Provide the [x, y] coordinate of the cell's center where the given text is located.  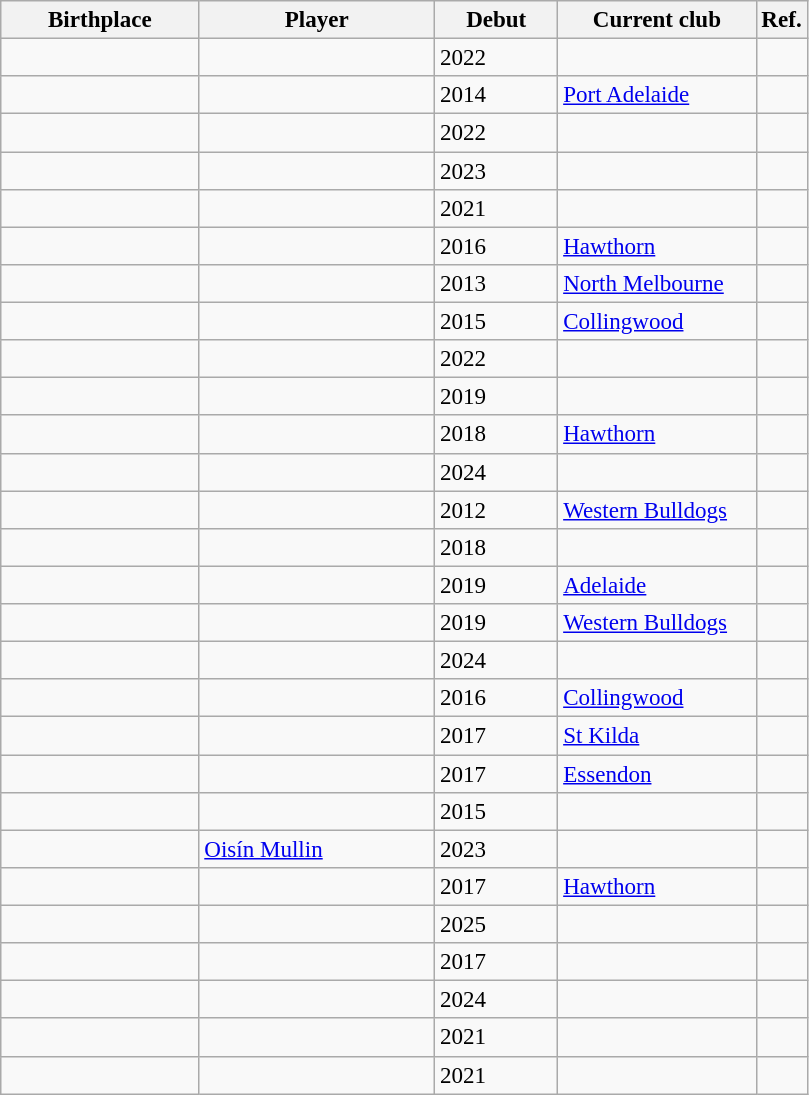
Essendon [657, 774]
Current club [657, 20]
2013 [496, 284]
St Kilda [657, 736]
Oisín Mullin [317, 849]
Player [317, 20]
Adelaide [657, 585]
2012 [496, 510]
Port Adelaide [657, 95]
Debut [496, 20]
2014 [496, 95]
2025 [496, 925]
Ref. [782, 20]
North Melbourne [657, 284]
Birthplace [100, 20]
